Output the (x, y) coordinate of the center of the cell containing the given text.  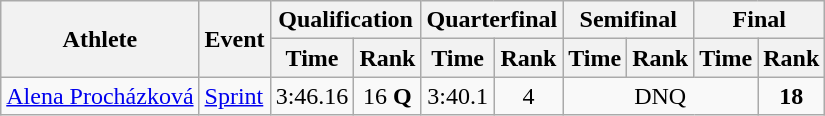
18 (792, 96)
Sprint (234, 96)
Event (234, 39)
DNQ (660, 96)
Quarterfinal (492, 20)
3:46.16 (312, 96)
4 (528, 96)
Semifinal (628, 20)
3:40.1 (458, 96)
Alena Procházková (100, 96)
Final (760, 20)
16 Q (388, 96)
Athlete (100, 39)
Qualification (346, 20)
